Find where the given text appears and provide that cell's center as [x, y] coordinate. 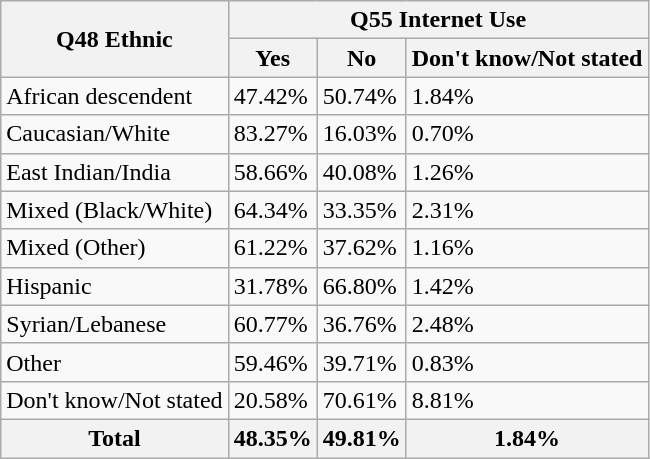
2.48% [527, 324]
47.42% [272, 96]
64.34% [272, 210]
31.78% [272, 286]
70.61% [362, 400]
1.42% [527, 286]
1.16% [527, 248]
Mixed (Other) [114, 248]
50.74% [362, 96]
African descendent [114, 96]
48.35% [272, 438]
49.81% [362, 438]
83.27% [272, 134]
59.46% [272, 362]
East Indian/India [114, 172]
0.83% [527, 362]
Q48 Ethnic [114, 39]
39.71% [362, 362]
Syrian/Lebanese [114, 324]
33.35% [362, 210]
58.66% [272, 172]
Total [114, 438]
Other [114, 362]
8.81% [527, 400]
66.80% [362, 286]
2.31% [527, 210]
61.22% [272, 248]
No [362, 58]
1.26% [527, 172]
0.70% [527, 134]
Mixed (Black/White) [114, 210]
40.08% [362, 172]
Caucasian/White [114, 134]
60.77% [272, 324]
16.03% [362, 134]
Hispanic [114, 286]
Yes [272, 58]
37.62% [362, 248]
Q55 Internet Use [438, 20]
20.58% [272, 400]
36.76% [362, 324]
